Locate the cell with the specified text and output its [X, Y] center coordinate. 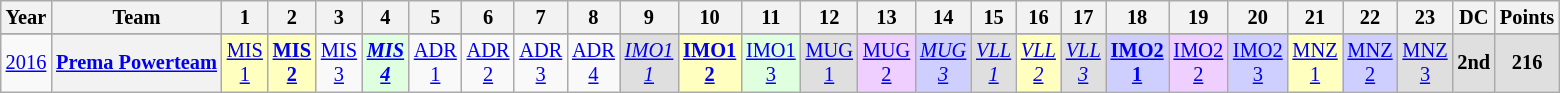
23 [1426, 17]
IMO12 [710, 63]
ADR2 [488, 63]
Team [136, 17]
MNZ1 [1316, 63]
11 [771, 17]
MIS2 [292, 63]
12 [830, 17]
22 [1370, 17]
MUG2 [886, 63]
10 [710, 17]
6 [488, 17]
MUG1 [830, 63]
15 [994, 17]
VLL2 [1038, 63]
5 [436, 17]
19 [1199, 17]
VLL1 [994, 63]
18 [1138, 17]
ADR4 [594, 63]
MUG3 [943, 63]
13 [886, 17]
Prema Powerteam [136, 63]
20 [1258, 17]
IMO22 [1199, 63]
9 [649, 17]
IMO11 [649, 63]
MIS4 [386, 63]
VLL3 [1084, 63]
IMO23 [1258, 63]
DC [1474, 17]
8 [594, 17]
2nd [1474, 63]
14 [943, 17]
Year [26, 17]
Points [1527, 17]
MNZ3 [1426, 63]
2016 [26, 63]
IMO21 [1138, 63]
ADR1 [436, 63]
216 [1527, 63]
17 [1084, 17]
IMO13 [771, 63]
MIS1 [245, 63]
4 [386, 17]
MIS3 [339, 63]
7 [540, 17]
MNZ2 [1370, 63]
3 [339, 17]
16 [1038, 17]
ADR3 [540, 63]
21 [1316, 17]
2 [292, 17]
1 [245, 17]
